Determine the (x, y) coordinate at the center of the cell enclosing the given text.  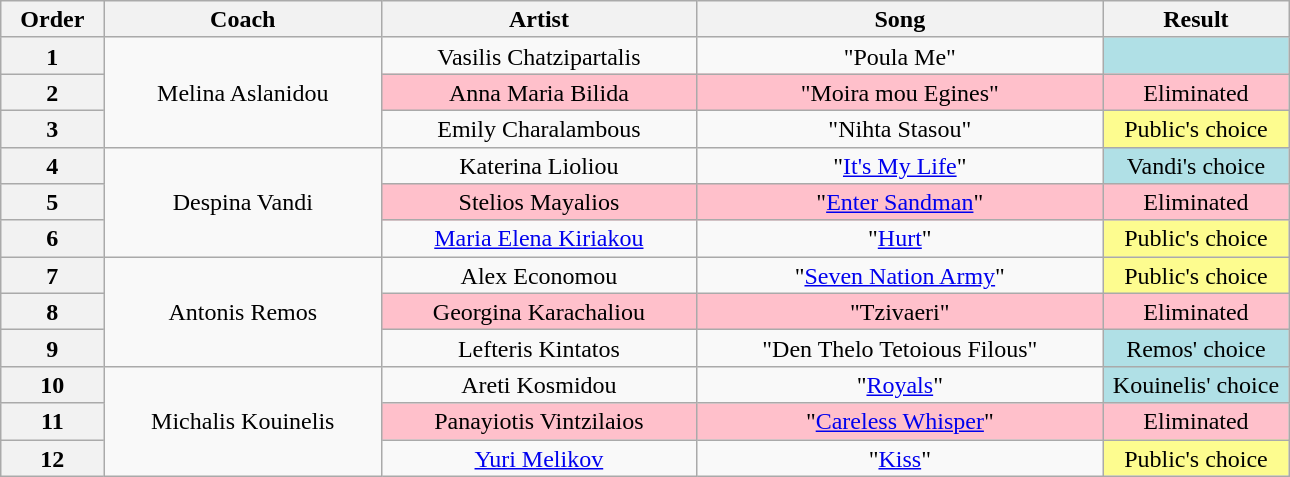
Song (900, 20)
Anna Maria Bilida (540, 92)
Areti Kosmidou (540, 384)
Georgina Karachaliou (540, 312)
Michalis Kouinelis (243, 421)
11 (52, 422)
"Royals" (900, 384)
"It's My Life" (900, 166)
Maria Elena Kiriakou (540, 238)
Lefteris Kintatos (540, 348)
10 (52, 384)
9 (52, 348)
2 (52, 92)
Melina Aslanidou (243, 92)
"Hurt" (900, 238)
Emily Charalambous (540, 128)
"Enter Sandman" (900, 202)
"Seven Nation Army" (900, 276)
Yuri Melikov (540, 458)
"Kiss" (900, 458)
Remos' choice (1196, 348)
8 (52, 312)
6 (52, 238)
Vandi's choice (1196, 166)
"Tzivaeri" (900, 312)
Despina Vandi (243, 202)
"Den Thelo Tetoious Filous" (900, 348)
"Nihta Stasou" (900, 128)
Result (1196, 20)
Kouinelis' choice (1196, 384)
"Moira mou Egines" (900, 92)
Antonis Remos (243, 312)
12 (52, 458)
"Poula Me" (900, 56)
Artist (540, 20)
7 (52, 276)
3 (52, 128)
Stelios Mayalios (540, 202)
1 (52, 56)
Katerina Lioliou (540, 166)
5 (52, 202)
Panayiotis Vintzilaios (540, 422)
Vasilis Chatzipartalis (540, 56)
Alex Economou (540, 276)
Coach (243, 20)
Order (52, 20)
4 (52, 166)
"Careless Whisper" (900, 422)
